Identify which cell holds the provided text, then report its (x, y) central coordinate. 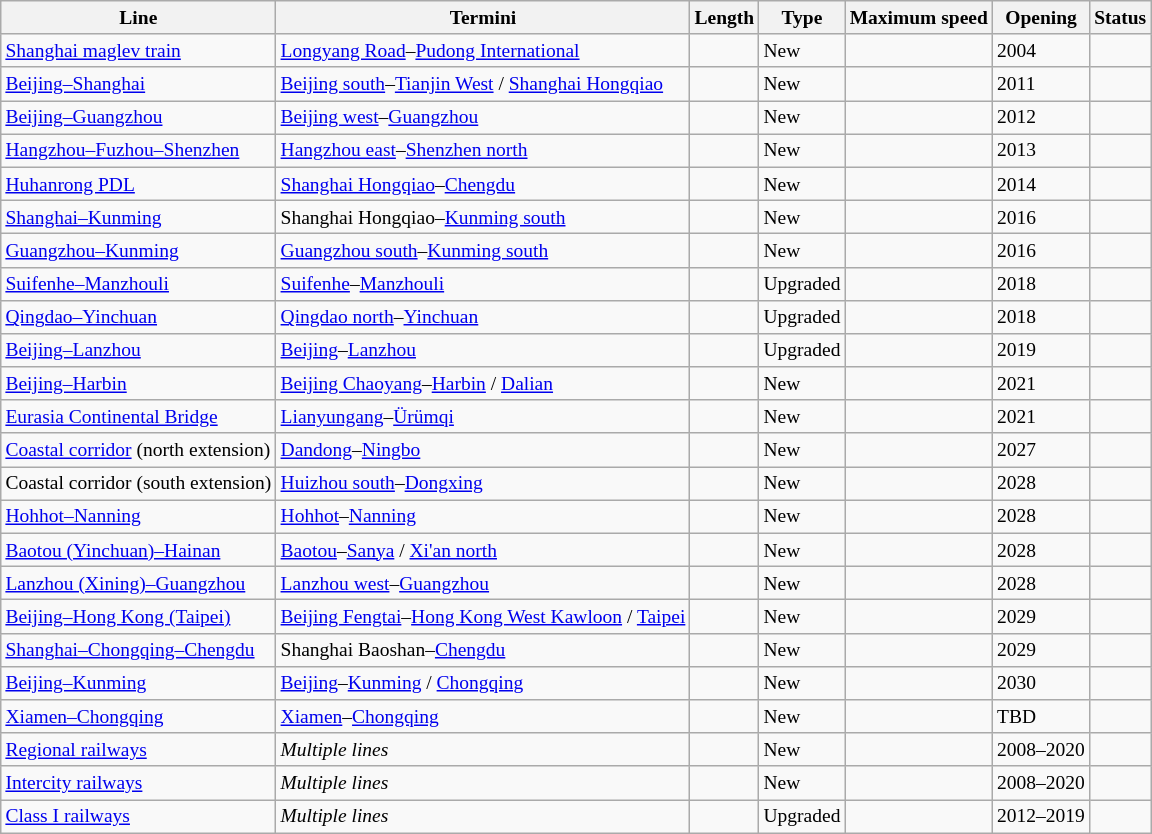
2027 (1040, 450)
Beijing west–Guangzhou (483, 118)
Line (138, 18)
Type (802, 18)
Qingdao north–Yinchuan (483, 316)
Class I railways (138, 816)
Longyang Road–Pudong International (483, 50)
Opening (1040, 18)
2014 (1040, 184)
Shanghai–Chongqing–Chengdu (138, 650)
Baotou–Sanya / Xi'an north (483, 550)
TBD (1040, 716)
Coastal corridor (north extension) (138, 450)
2012–2019 (1040, 816)
Beijing Fengtai–Hong Kong West Kawloon / Taipei (483, 616)
Beijing–Hong Kong (Taipei) (138, 616)
Beijing–Guangzhou (138, 118)
Huhanrong PDL (138, 184)
2030 (1040, 682)
Qingdao–Yinchuan (138, 316)
Shanghai maglev train (138, 50)
Hangzhou east–Shenzhen north (483, 150)
Length (724, 18)
Shanghai Hongqiao–Chengdu (483, 184)
Lanzhou west–Guangzhou (483, 584)
2004 (1040, 50)
Beijing–Harbin (138, 384)
Shanghai Baoshan–Chengdu (483, 650)
Beijing Chaoyang–Harbin / Dalian (483, 384)
Beijing–Kunming (138, 682)
Dandong–Ningbo (483, 450)
Shanghai–Kunming (138, 216)
Regional railways (138, 750)
Guangzhou south–Kunming south (483, 250)
Baotou (Yinchuan)–Hainan (138, 550)
2013 (1040, 150)
2012 (1040, 118)
Termini (483, 18)
Guangzhou–Kunming (138, 250)
Status (1120, 18)
2011 (1040, 84)
Eurasia Continental Bridge (138, 416)
Beijing–Shanghai (138, 84)
Intercity railways (138, 782)
Beijing–Kunming / Chongqing (483, 682)
Huizhou south–Dongxing (483, 484)
Shanghai Hongqiao–Kunming south (483, 216)
Lianyungang–Ürümqi (483, 416)
Lanzhou (Xining)–Guangzhou (138, 584)
Coastal corridor (south extension) (138, 484)
Maximum speed (918, 18)
Hangzhou–Fuzhou–Shenzhen (138, 150)
2019 (1040, 350)
Beijing south–Tianjin West / Shanghai Hongqiao (483, 84)
